Find where the given text appears and provide that cell's center as [X, Y] coordinate. 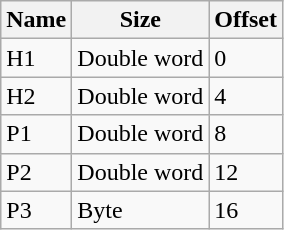
P1 [36, 134]
4 [246, 96]
P2 [36, 172]
P3 [36, 210]
12 [246, 172]
H2 [36, 96]
Size [140, 20]
H1 [36, 58]
0 [246, 58]
Byte [140, 210]
8 [246, 134]
Name [36, 20]
Offset [246, 20]
16 [246, 210]
